Provide the [x, y] coordinate of the cell's center where the given text is located.  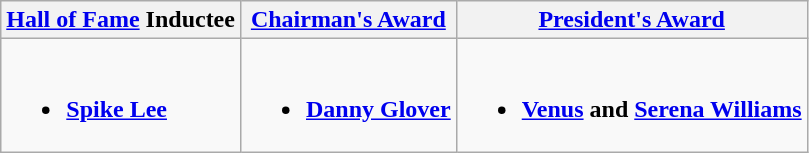
Chairman's Award [348, 20]
Spike Lee [121, 96]
Danny Glover [348, 96]
Venus and Serena Williams [632, 96]
Hall of Fame Inductee [121, 20]
President's Award [632, 20]
